Provide the (X, Y) coordinate of the cell's center where the given text is located.  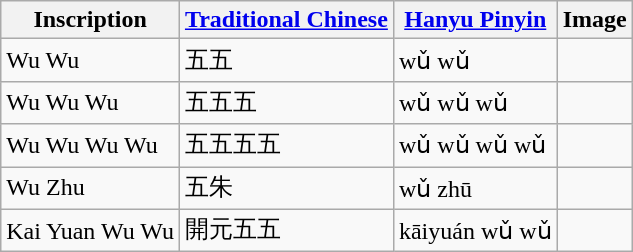
開元五五 (286, 230)
Wu Wu Wu Wu (90, 146)
Hanyu Pinyin (475, 20)
Wu Wu Wu (90, 102)
Image (594, 20)
wǔ wǔ (475, 60)
Wu Wu (90, 60)
五五五 (286, 102)
Kai Yuan Wu Wu (90, 230)
wǔ zhū (475, 188)
五朱 (286, 188)
wǔ wǔ wǔ wǔ (475, 146)
五五 (286, 60)
Inscription (90, 20)
五五五五 (286, 146)
Traditional Chinese (286, 20)
Wu Zhu (90, 188)
kāiyuán wǔ wǔ (475, 230)
wǔ wǔ wǔ (475, 102)
